Pinpoint the cell where the given text exists, returning its [x, y] midpoint coordinate. 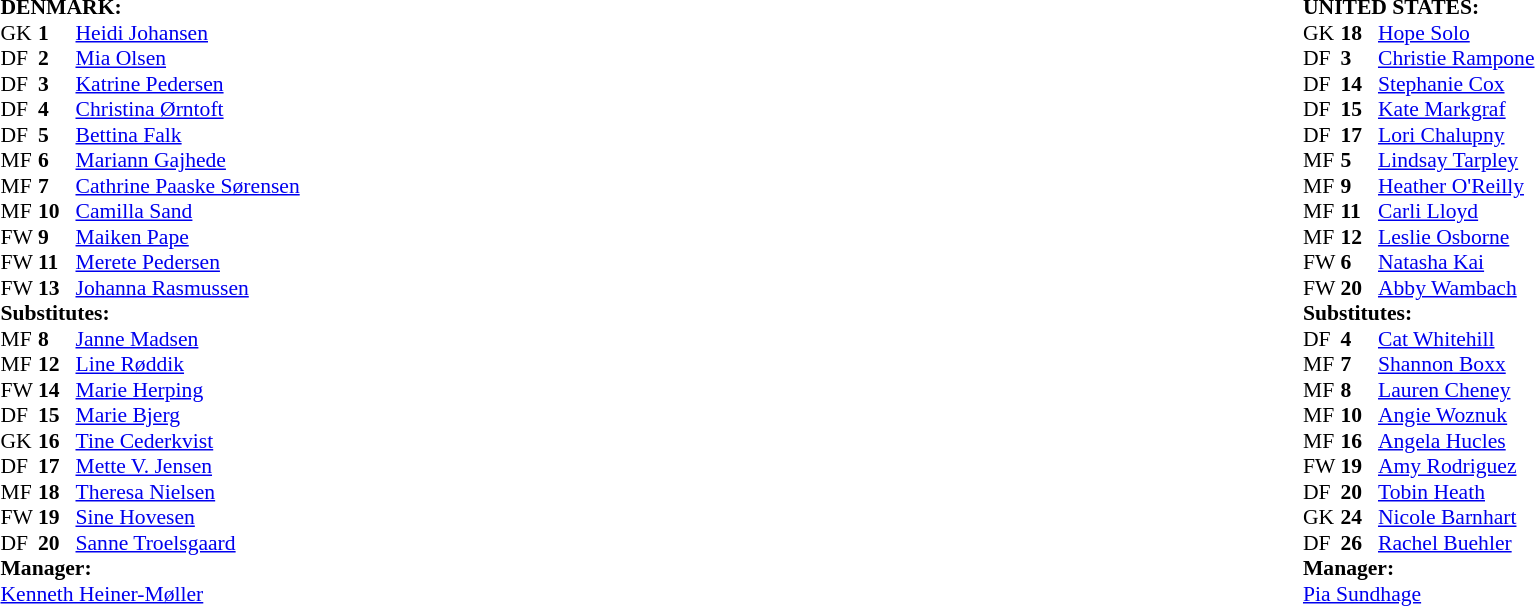
Tine Cederkvist [188, 441]
Camilla Sand [188, 211]
Maiken Pape [188, 237]
Angie Woznuk [1456, 415]
Abby Wambach [1456, 288]
Lori Chalupny [1456, 135]
Angela Hucles [1456, 441]
Shannon Boxx [1456, 365]
Heather O'Reilly [1456, 186]
Mia Olsen [188, 59]
Merete Pedersen [188, 263]
Carli Lloyd [1456, 211]
Katrine Pedersen [188, 84]
Bettina Falk [188, 135]
1 [57, 33]
Hope Solo [1456, 33]
Mette V. Jensen [188, 467]
Christie Rampone [1456, 59]
Christina Ørntoft [188, 109]
Tobin Heath [1456, 492]
Kate Markgraf [1456, 109]
Nicole Barnhart [1456, 517]
Lauren Cheney [1456, 390]
Johanna Rasmussen [188, 288]
Line Røddik [188, 365]
Natasha Kai [1456, 263]
Amy Rodriguez [1456, 467]
Marie Bjerg [188, 415]
13 [57, 288]
26 [1359, 543]
Cathrine Paaske Sørensen [188, 186]
Mariann Gajhede [188, 161]
Janne Madsen [188, 339]
Marie Herping [188, 390]
24 [1359, 517]
Theresa Nielsen [188, 492]
2 [57, 59]
Leslie Osborne [1456, 237]
Heidi Johansen [188, 33]
Sanne Troelsgaard [188, 543]
Cat Whitehill [1456, 339]
Stephanie Cox [1456, 84]
Rachel Buehler [1456, 543]
Lindsay Tarpley [1456, 161]
Sine Hovesen [188, 517]
